Pinpoint the cell where the given text exists, returning its (x, y) midpoint coordinate. 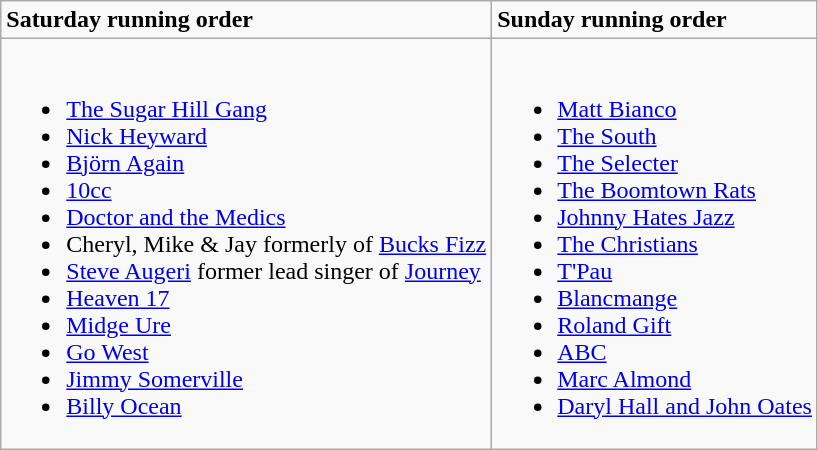
Sunday running order (655, 20)
Matt BiancoThe SouthThe SelecterThe Boomtown RatsJohnny Hates JazzThe ChristiansT'PauBlancmangeRoland GiftABCMarc AlmondDaryl Hall and John Oates (655, 244)
Saturday running order (246, 20)
